Scan for the cell matching the given text and deliver its (x, y) coordinate at center. 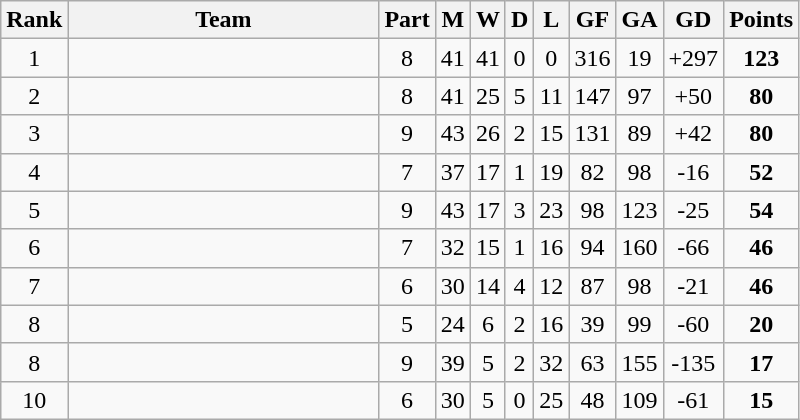
M (452, 20)
109 (640, 400)
87 (592, 286)
GD (694, 20)
-135 (694, 362)
54 (762, 210)
147 (592, 96)
63 (592, 362)
26 (488, 134)
+50 (694, 96)
37 (452, 172)
82 (592, 172)
Part (407, 20)
24 (452, 324)
52 (762, 172)
Rank (34, 20)
-60 (694, 324)
316 (592, 58)
Points (762, 20)
+297 (694, 58)
48 (592, 400)
94 (592, 248)
L (552, 20)
Team (224, 20)
10 (34, 400)
W (488, 20)
14 (488, 286)
23 (552, 210)
12 (552, 286)
-61 (694, 400)
160 (640, 248)
GA (640, 20)
D (519, 20)
11 (552, 96)
20 (762, 324)
-66 (694, 248)
GF (592, 20)
131 (592, 134)
-16 (694, 172)
-25 (694, 210)
+42 (694, 134)
155 (640, 362)
99 (640, 324)
-21 (694, 286)
97 (640, 96)
89 (640, 134)
